Locate the cell with the specified text and output its [x, y] center coordinate. 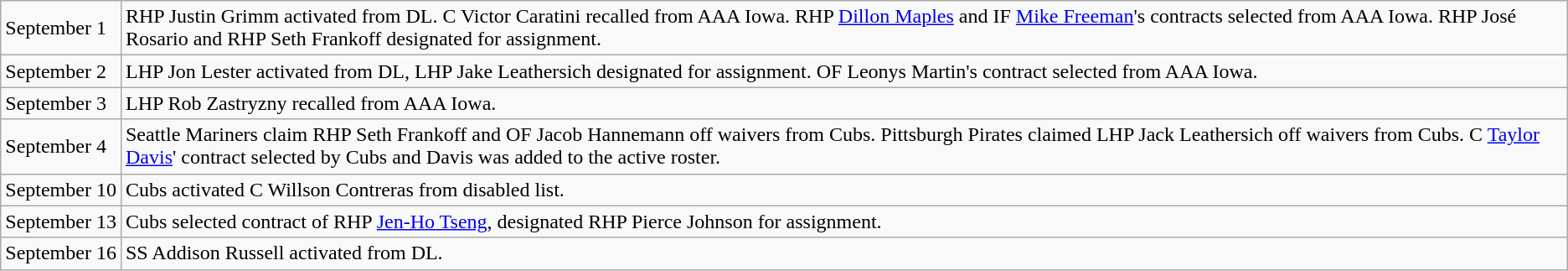
September 1 [61, 29]
Cubs selected contract of RHP Jen-Ho Tseng, designated RHP Pierce Johnson for assignment. [844, 221]
September 10 [61, 190]
September 2 [61, 71]
LHP Rob Zastryzny recalled from AAA Iowa. [844, 103]
SS Addison Russell activated from DL. [844, 253]
September 4 [61, 146]
Cubs activated C Willson Contreras from disabled list. [844, 190]
LHP Jon Lester activated from DL, LHP Jake Leathersich designated for assignment. OF Leonys Martin's contract selected from AAA Iowa. [844, 71]
September 3 [61, 103]
September 13 [61, 221]
September 16 [61, 253]
